Provide the [X, Y] coordinate of the cell's center where the given text is located.  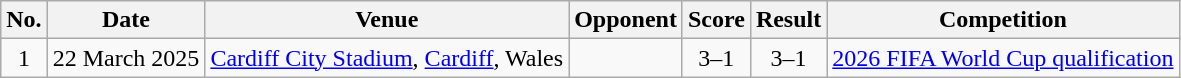
Venue [387, 20]
No. [24, 20]
1 [24, 58]
Cardiff City Stadium, Cardiff, Wales [387, 58]
2026 FIFA World Cup qualification [1003, 58]
Score [716, 20]
Result [788, 20]
Opponent [626, 20]
Competition [1003, 20]
Date [126, 20]
22 March 2025 [126, 58]
